Search for the cell housing the specified text and yield its (x, y) center coordinate. 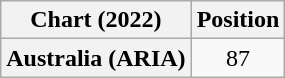
Chart (2022) (96, 20)
87 (238, 58)
Australia (ARIA) (96, 58)
Position (238, 20)
